Locate the cell with the specified text and output its [x, y] center coordinate. 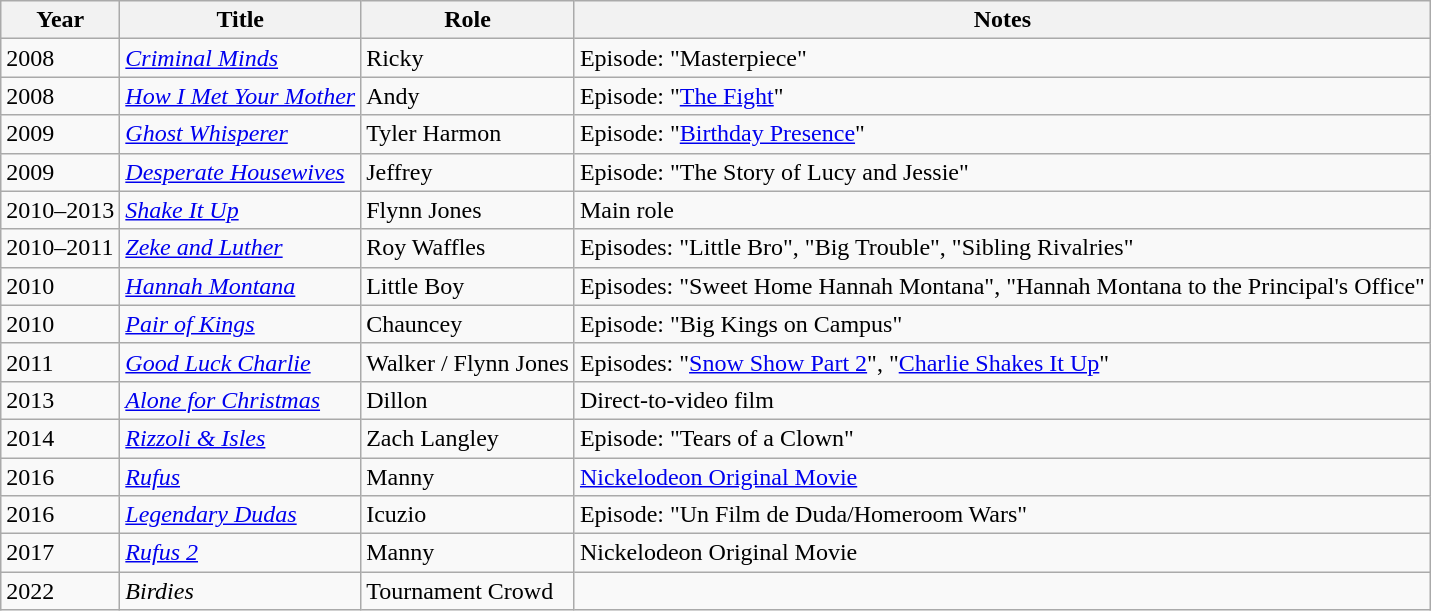
Episode: "The Fight" [1002, 96]
Good Luck Charlie [240, 362]
Rufus 2 [240, 553]
Main role [1002, 210]
Episode: "Tears of a Clown" [1002, 438]
Tournament Crowd [468, 591]
Episodes: "Snow Show Part 2", "Charlie Shakes It Up" [1002, 362]
Dillon [468, 400]
Episode: "Masterpiece" [1002, 58]
Legendary Dudas [240, 515]
Alone for Christmas [240, 400]
Pair of Kings [240, 324]
2014 [60, 438]
Rufus [240, 477]
Shake It Up [240, 210]
2017 [60, 553]
Zach Langley [468, 438]
Notes [1002, 20]
Episodes: "Sweet Home Hannah Montana", "Hannah Montana to the Principal's Office" [1002, 286]
Chauncey [468, 324]
Andy [468, 96]
Episode: "Un Film de Duda/Homeroom Wars" [1002, 515]
Jeffrey [468, 172]
2013 [60, 400]
Desperate Housewives [240, 172]
Criminal Minds [240, 58]
Ricky [468, 58]
Episodes: "Little Bro", "Big Trouble", "Sibling Rivalries" [1002, 248]
Direct-to-video film [1002, 400]
Hannah Montana [240, 286]
Ghost Whisperer [240, 134]
Year [60, 20]
Episode: "The Story of Lucy and Jessie" [1002, 172]
Role [468, 20]
Roy Waffles [468, 248]
Episode: "Big Kings on Campus" [1002, 324]
Title [240, 20]
2010–2013 [60, 210]
2022 [60, 591]
Zeke and Luther [240, 248]
Walker / Flynn Jones [468, 362]
Icuzio [468, 515]
How I Met Your Mother [240, 96]
Little Boy [468, 286]
2011 [60, 362]
Tyler Harmon [468, 134]
Episode: "Birthday Presence" [1002, 134]
Rizzoli & Isles [240, 438]
Flynn Jones [468, 210]
Birdies [240, 591]
2010–2011 [60, 248]
